Provide the (x, y) coordinate of the cell's center where the given text is located.  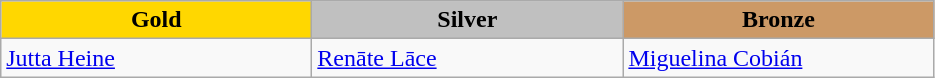
Gold (156, 20)
Bronze (778, 20)
Silver (468, 20)
Jutta Heine (156, 58)
Miguelina Cobián (778, 58)
Renāte Lāce (468, 58)
